Scan for the cell matching the given text and deliver its [X, Y] coordinate at center. 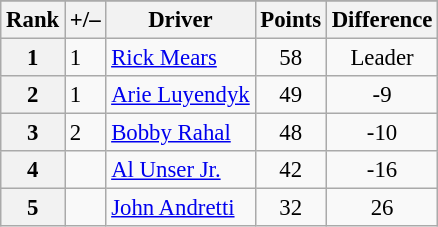
48 [290, 133]
Bobby Rahal [180, 133]
32 [290, 208]
Driver [180, 20]
Arie Luyendyk [180, 95]
Leader [382, 58]
5 [33, 208]
Al Unser Jr. [180, 170]
John Andretti [180, 208]
Rank [33, 20]
49 [290, 95]
58 [290, 58]
26 [382, 208]
42 [290, 170]
Difference [382, 20]
Rick Mears [180, 58]
+/– [86, 20]
Points [290, 20]
-9 [382, 95]
3 [33, 133]
-10 [382, 133]
-16 [382, 170]
4 [33, 170]
